Locate the cell with the specified text and output its (X, Y) center coordinate. 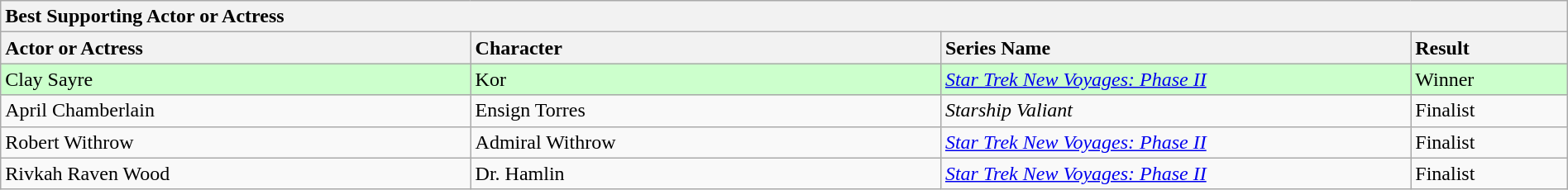
Winner (1489, 79)
Result (1489, 48)
Character (705, 48)
Starship Valiant (1175, 111)
Clay Sayre (236, 79)
Dr. Hamlin (705, 173)
Ensign Torres (705, 111)
April Chamberlain (236, 111)
Robert Withrow (236, 142)
Rivkah Raven Wood (236, 173)
Actor or Actress (236, 48)
Best Supporting Actor or Actress (784, 17)
Kor (705, 79)
Series Name (1175, 48)
Admiral Withrow (705, 142)
